Return (x, y) of the center of cell containing provided text 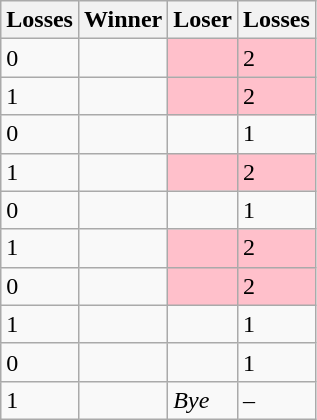
Loser (203, 20)
Bye (203, 400)
Winner (122, 20)
– (277, 400)
